Capture the cell that displays the provided text and extract its [x, y] central coordinate. 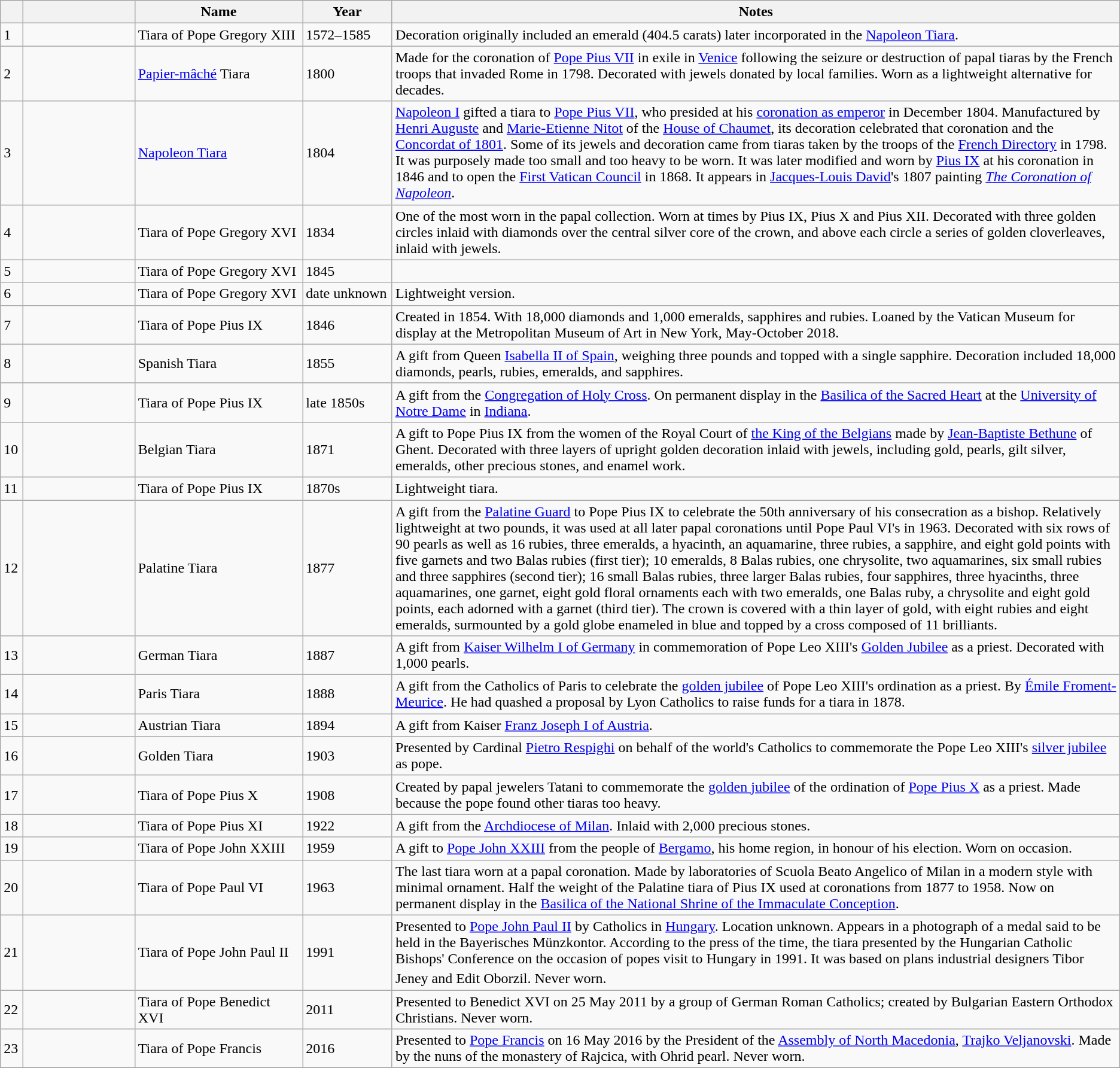
Presented to Benedict XVI on 25 May 2011 by a group of German Roman Catholics; created by Bulgarian Eastern Orthodox Christians. Never worn. [756, 1010]
18 [12, 826]
Notes [756, 12]
Golden Tiara [219, 756]
A gift from Kaiser Wilhelm I of Germany in commemoration of Pope Leo XIII's Golden Jubilee as a priest. Decorated with 1,000 pearls. [756, 656]
Year [348, 12]
1887 [348, 656]
1908 [348, 795]
21 [12, 953]
22 [12, 1010]
late 1850s [348, 402]
1991 [348, 953]
Belgian Tiara [219, 449]
1845 [348, 271]
Tiara of Pope John Paul II [219, 953]
16 [12, 756]
1804 [348, 153]
5 [12, 271]
13 [12, 656]
German Tiara [219, 656]
1963 [348, 887]
9 [12, 402]
1572–1585 [348, 35]
Tiara of Pope Pius X [219, 795]
date unknown [348, 294]
Tiara of Pope John XXIII [219, 848]
A gift from the Congregation of Holy Cross. On permanent display in the Basilica of the Sacred Heart at the University of Notre Dame in Indiana. [756, 402]
Austrian Tiara [219, 725]
1922 [348, 826]
6 [12, 294]
1 [12, 35]
2 [12, 74]
Tiara of Pope Pius XI [219, 826]
1870s [348, 488]
10 [12, 449]
A gift to Pope John XXIII from the people of Bergamo, his home region, in honour of his election. Worn on occasion. [756, 848]
19 [12, 848]
1888 [348, 694]
Tiara of Pope Paul VI [219, 887]
23 [12, 1048]
Napoleon Tiara [219, 153]
4 [12, 232]
15 [12, 725]
1877 [348, 568]
Tiara of Pope Gregory XIII [219, 35]
17 [12, 795]
Decoration originally included an emerald (404.5 carats) later incorporated in the Napoleon Tiara. [756, 35]
20 [12, 887]
8 [12, 364]
1871 [348, 449]
Presented by Cardinal Pietro Respighi on behalf of the world's Catholics to commemorate the Pope Leo XIII's silver jubilee as pope. [756, 756]
Palatine Tiara [219, 568]
A gift from the Archdiocese of Milan. Inlaid with 2,000 precious stones. [756, 826]
Lightweight tiara. [756, 488]
Tiara of Pope Francis [219, 1048]
1834 [348, 232]
1855 [348, 364]
11 [12, 488]
1959 [348, 848]
2016 [348, 1048]
1846 [348, 324]
1800 [348, 74]
14 [12, 694]
Spanish Tiara [219, 364]
1894 [348, 725]
3 [12, 153]
Papier-mâché Tiara [219, 74]
1903 [348, 756]
A gift from Kaiser Franz Joseph I of Austria. [756, 725]
12 [12, 568]
Lightweight version. [756, 294]
7 [12, 324]
Paris Tiara [219, 694]
Name [219, 12]
2011 [348, 1010]
Tiara of Pope Benedict XVI [219, 1010]
